Scan for the cell matching the given text and deliver its [x, y] coordinate at center. 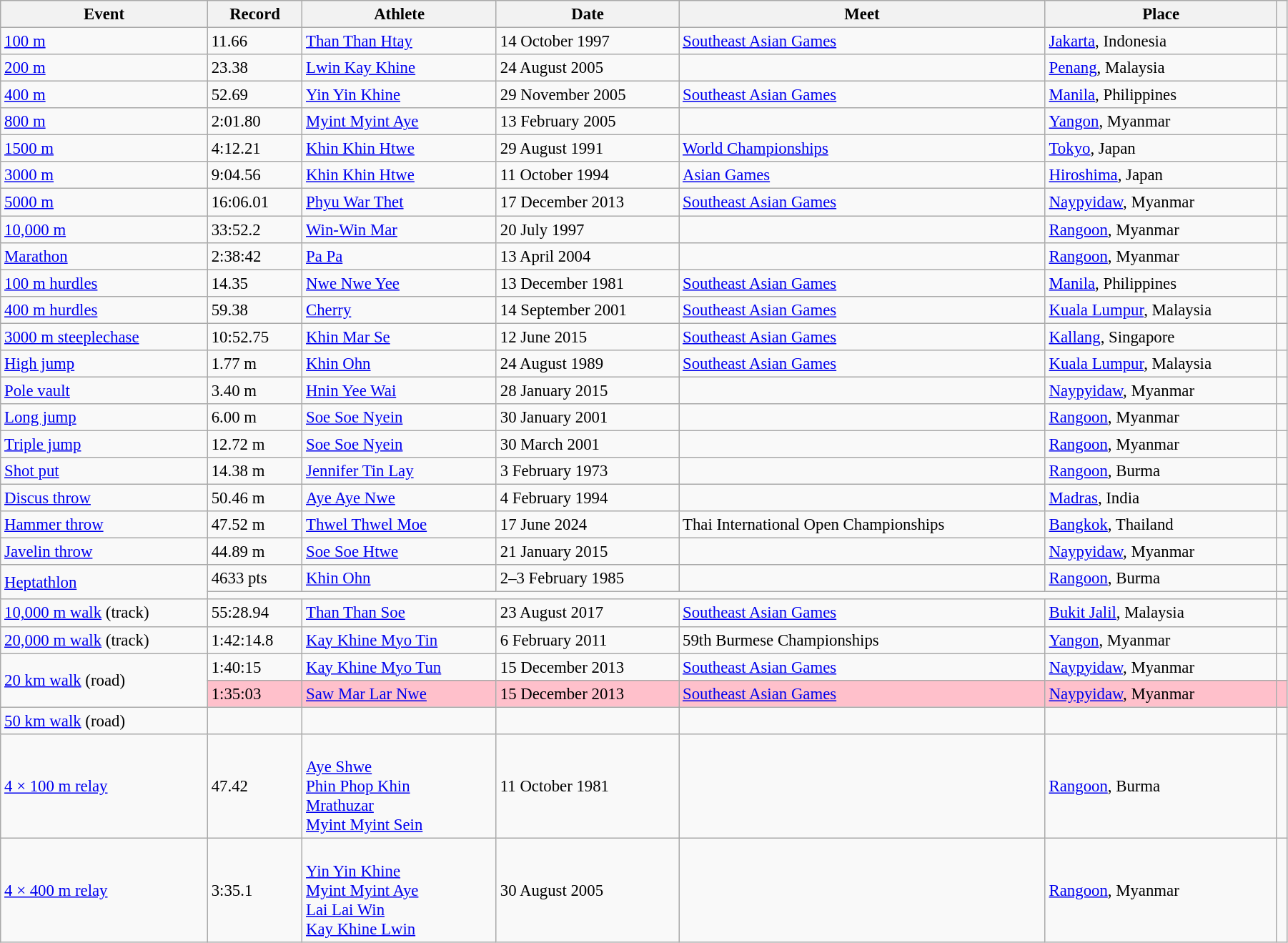
44.89 m [254, 552]
13 February 2005 [588, 122]
Thwel Thwel Moe [400, 525]
11 October 1994 [588, 175]
1:40:15 [254, 667]
Bangkok, Thailand [1161, 525]
14.35 [254, 283]
3:35.1 [254, 890]
2:38:42 [254, 256]
55:28.94 [254, 613]
28 January 2015 [588, 390]
50 km walk (road) [104, 721]
14.38 m [254, 471]
Tokyo, Japan [1161, 149]
Penang, Malaysia [1161, 68]
59th Burmese Championships [862, 640]
3000 m steeplechase [104, 337]
400 m hurdles [104, 310]
Hiroshima, Japan [1161, 175]
Record [254, 14]
100 m [104, 41]
13 April 2004 [588, 256]
30 August 2005 [588, 890]
Lwin Kay Khine [400, 68]
Aye Aye Nwe [400, 498]
21 January 2015 [588, 552]
4:12.21 [254, 149]
12 June 2015 [588, 337]
4633 pts [254, 578]
23.38 [254, 68]
29 August 1991 [588, 149]
Discus throw [104, 498]
Hammer throw [104, 525]
17 December 2013 [588, 202]
Thai International Open Championships [862, 525]
14 October 1997 [588, 41]
59.38 [254, 310]
1500 m [104, 149]
Heptathlon [104, 582]
Win-Win Mar [400, 229]
4 × 400 m relay [104, 890]
Pole vault [104, 390]
Bukit Jalil, Malaysia [1161, 613]
20 July 1997 [588, 229]
30 March 2001 [588, 444]
24 August 2005 [588, 68]
Hnin Yee Wai [400, 390]
Phyu War Thet [400, 202]
9:04.56 [254, 175]
Myint Myint Aye [400, 122]
24 August 1989 [588, 364]
Aye ShwePhin Phop KhinMrathuzarMyint Myint Sein [400, 786]
Athlete [400, 14]
High jump [104, 364]
12.72 m [254, 444]
Madras, India [1161, 498]
Place [1161, 14]
Than Than Htay [400, 41]
Khin Mar Se [400, 337]
50.46 m [254, 498]
Javelin throw [104, 552]
10,000 m walk (track) [104, 613]
Long jump [104, 418]
Than Than Soe [400, 613]
1.77 m [254, 364]
200 m [104, 68]
Jakarta, Indonesia [1161, 41]
Asian Games [862, 175]
47.52 m [254, 525]
Kay Khine Myo Tin [400, 640]
Yin Yin KhineMyint Myint AyeLai Lai WinKay Khine Lwin [400, 890]
11 October 1981 [588, 786]
29 November 2005 [588, 95]
Cherry [400, 310]
Pa Pa [400, 256]
1:35:03 [254, 693]
20 km walk (road) [104, 681]
3000 m [104, 175]
Saw Mar Lar Nwe [400, 693]
Meet [862, 14]
Event [104, 14]
5000 m [104, 202]
13 December 1981 [588, 283]
52.69 [254, 95]
Triple jump [104, 444]
33:52.2 [254, 229]
11.66 [254, 41]
4 February 1994 [588, 498]
400 m [104, 95]
3.40 m [254, 390]
Soe Soe Htwe [400, 552]
Marathon [104, 256]
Nwe Nwe Yee [400, 283]
Shot put [104, 471]
Yin Yin Khine [400, 95]
10,000 m [104, 229]
3 February 1973 [588, 471]
17 June 2024 [588, 525]
1:42:14.8 [254, 640]
2:01.80 [254, 122]
Date [588, 14]
Jennifer Tin Lay [400, 471]
20,000 m walk (track) [104, 640]
Kay Khine Myo Tun [400, 667]
800 m [104, 122]
4 × 100 m relay [104, 786]
2–3 February 1985 [588, 578]
23 August 2017 [588, 613]
30 January 2001 [588, 418]
10:52.75 [254, 337]
14 September 2001 [588, 310]
100 m hurdles [104, 283]
6.00 m [254, 418]
6 February 2011 [588, 640]
16:06.01 [254, 202]
47.42 [254, 786]
World Championships [862, 149]
Kallang, Singapore [1161, 337]
